Scan for the cell matching the given text and deliver its [X, Y] coordinate at center. 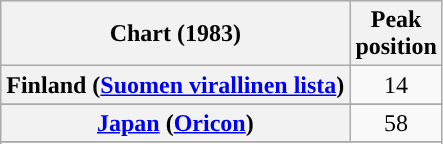
Japan (Oricon) [176, 123]
Chart (1983) [176, 34]
Finland (Suomen virallinen lista) [176, 85]
Peakposition [396, 34]
14 [396, 85]
58 [396, 123]
